From the cell containing the given text, extract its center point as [x, y] coordinate. 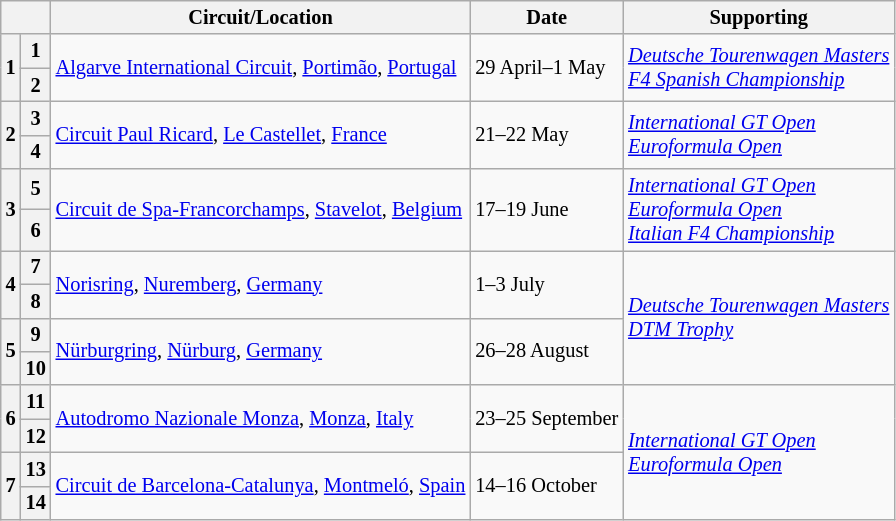
12 [36, 436]
14 [36, 503]
1–3 July [546, 284]
Norisring, Nuremberg, Germany [261, 284]
26–28 August [546, 352]
14–16 October [546, 486]
9 [36, 335]
10 [36, 368]
8 [36, 301]
International GT OpenEuroformula OpenItalian F4 Championship [758, 210]
Autodromo Nazionale Monza, Monza, Italy [261, 418]
29 April–1 May [546, 68]
Circuit/Location [261, 17]
13 [36, 469]
23–25 September [546, 418]
Deutsche Tourenwagen MastersF4 Spanish Championship [758, 68]
Algarve International Circuit, Portimão, Portugal [261, 68]
Circuit Paul Ricard, Le Castellet, France [261, 134]
21–22 May [546, 134]
11 [36, 402]
Supporting [758, 17]
Nürburgring, Nürburg, Germany [261, 352]
Circuit de Spa-Francorchamps, Stavelot, Belgium [261, 210]
Date [546, 17]
17–19 June [546, 210]
Circuit de Barcelona-Catalunya, Montmeló, Spain [261, 486]
Deutsche Tourenwagen MastersDTM Trophy [758, 318]
